Return (X, Y) of the center of cell containing provided text 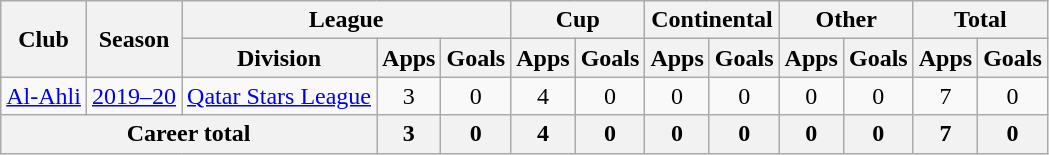
Al-Ahli (44, 96)
League (346, 20)
Total (980, 20)
Division (280, 58)
Career total (189, 134)
2019–20 (134, 96)
Continental (712, 20)
Cup (578, 20)
Qatar Stars League (280, 96)
Other (846, 20)
Club (44, 39)
Season (134, 39)
